Scan for the cell matching the given text and deliver its (x, y) coordinate at center. 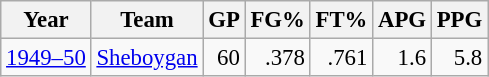
APG (402, 20)
5.8 (459, 58)
.378 (278, 58)
Team (147, 20)
GP (224, 20)
PPG (459, 20)
FT% (342, 20)
Sheboygan (147, 58)
.761 (342, 58)
Year (46, 20)
FG% (278, 20)
1.6 (402, 58)
60 (224, 58)
1949–50 (46, 58)
